Return the [X, Y] coordinate for the center point of the cell that contains the specified text.  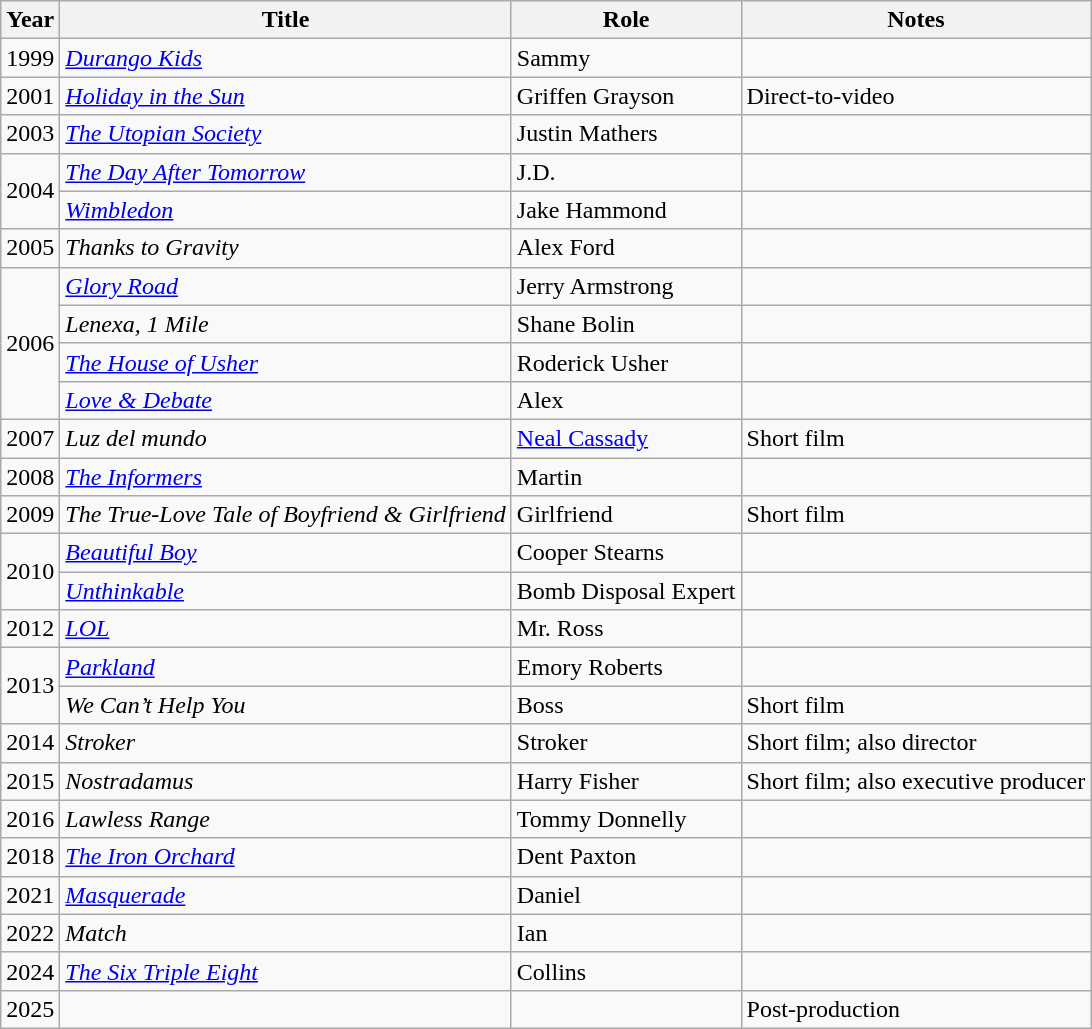
Griffen Grayson [626, 96]
Wimbledon [286, 210]
Martin [626, 477]
Match [286, 933]
2005 [30, 248]
2025 [30, 1009]
Lawless Range [286, 819]
Jerry Armstrong [626, 286]
Masquerade [286, 895]
Holiday in the Sun [286, 96]
Unthinkable [286, 591]
2007 [30, 438]
Short film; also executive producer [916, 781]
Sammy [626, 58]
Jake Hammond [626, 210]
2012 [30, 629]
2021 [30, 895]
Bomb Disposal Expert [626, 591]
2014 [30, 743]
Parkland [286, 667]
Roderick Usher [626, 362]
Alex [626, 400]
Beautiful Boy [286, 553]
Short film; also director [916, 743]
The Informers [286, 477]
Emory Roberts [626, 667]
2009 [30, 515]
2010 [30, 572]
Glory Road [286, 286]
2013 [30, 686]
2018 [30, 857]
The Day After Tomorrow [286, 172]
Tommy Donnelly [626, 819]
Direct-to-video [916, 96]
Luz del mundo [286, 438]
Harry Fisher [626, 781]
Lenexa, 1 Mile [286, 324]
2015 [30, 781]
Boss [626, 705]
Mr. Ross [626, 629]
LOL [286, 629]
The Six Triple Eight [286, 971]
Alex Ford [626, 248]
Ian [626, 933]
2006 [30, 343]
The True-Love Tale of Boyfriend & Girlfriend [286, 515]
Title [286, 20]
2003 [30, 134]
2001 [30, 96]
We Can’t Help You [286, 705]
2004 [30, 191]
Neal Cassady [626, 438]
Durango Kids [286, 58]
The House of Usher [286, 362]
J.D. [626, 172]
2022 [30, 933]
Justin Mathers [626, 134]
2024 [30, 971]
Nostradamus [286, 781]
2008 [30, 477]
Cooper Stearns [626, 553]
The Iron Orchard [286, 857]
Girlfriend [626, 515]
Shane Bolin [626, 324]
1999 [30, 58]
Role [626, 20]
Daniel [626, 895]
Collins [626, 971]
The Utopian Society [286, 134]
Thanks to Gravity [286, 248]
Dent Paxton [626, 857]
2016 [30, 819]
Year [30, 20]
Love & Debate [286, 400]
Notes [916, 20]
Post-production [916, 1009]
